For the text-containing cell, return its midpoint in [x, y] coordinate format. 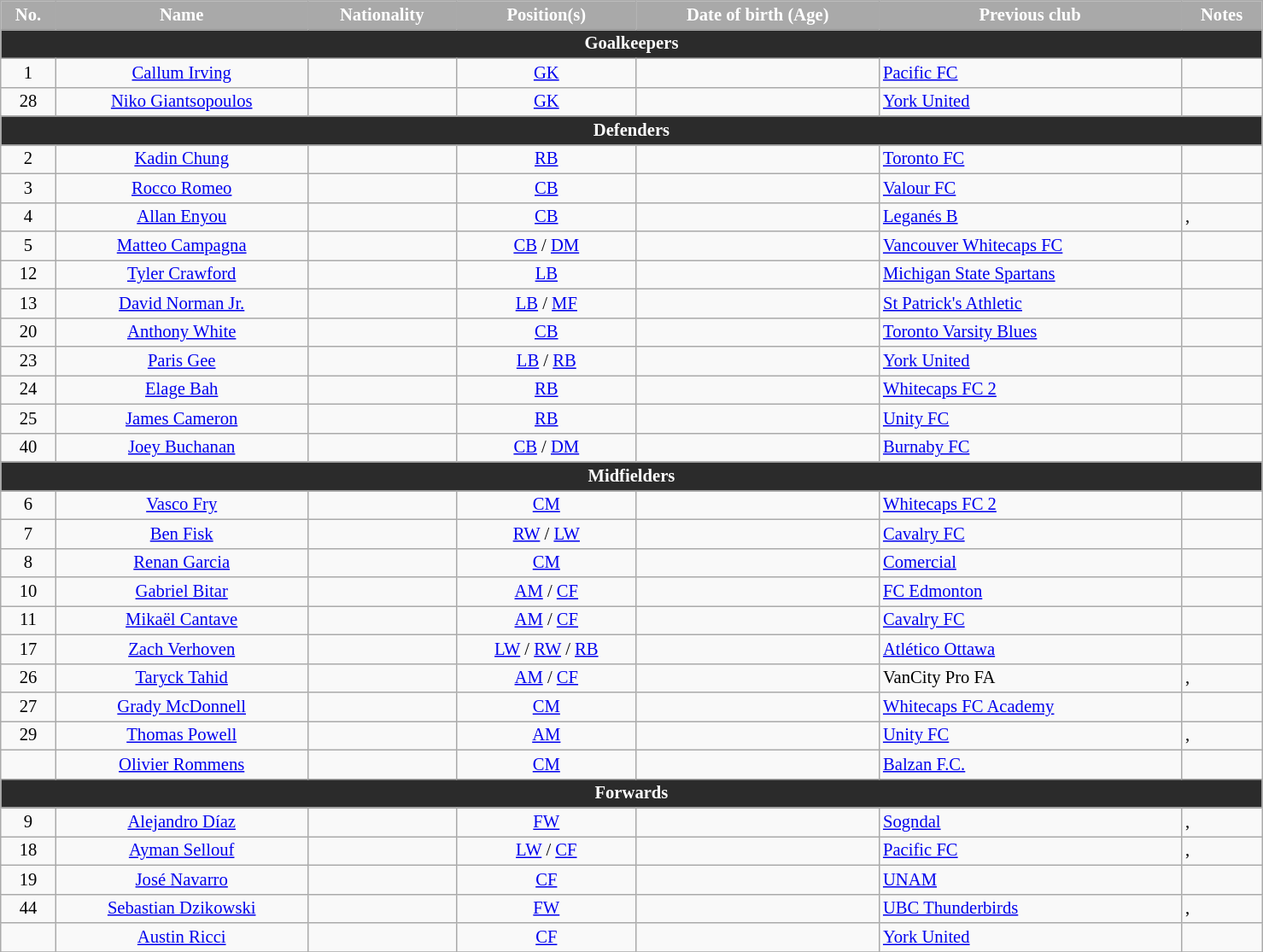
Date of birth (Age) [757, 15]
Anthony White [181, 332]
VanCity Pro FA [1030, 678]
17 [29, 649]
Previous club [1030, 15]
10 [29, 592]
Name [181, 15]
James Cameron [181, 418]
Forwards [632, 793]
Joey Buchanan [181, 447]
Alejandro Díaz [181, 822]
Burnaby FC [1030, 447]
20 [29, 332]
7 [29, 534]
3 [29, 188]
Toronto Varsity Blues [1030, 332]
Whitecaps FC Academy [1030, 706]
Rocco Romeo [181, 188]
Tyler Crawford [181, 274]
David Norman Jr. [181, 303]
Toronto FC [1030, 159]
Notes [1221, 15]
26 [29, 678]
José Navarro [181, 879]
Matteo Campagna [181, 245]
Thomas Powell [181, 735]
LB / MF [547, 303]
Kadin Chung [181, 159]
Taryck Tahid [181, 678]
Niko Giantsopoulos [181, 102]
Mikaël Cantave [181, 620]
Olivier Rommens [181, 764]
19 [29, 879]
23 [29, 361]
Comercial [1030, 563]
Position(s) [547, 15]
27 [29, 706]
12 [29, 274]
LW / CF [547, 850]
LB [547, 274]
28 [29, 102]
Vancouver Whitecaps FC [1030, 245]
Defenders [632, 131]
11 [29, 620]
Leganés B [1030, 217]
Sebastian Dzikowski [181, 908]
Elage Bah [181, 389]
Zach Verhoven [181, 649]
13 [29, 303]
FC Edmonton [1030, 592]
24 [29, 389]
Goalkeepers [632, 44]
6 [29, 505]
AM [547, 735]
Austin Ricci [181, 937]
Balzan F.C. [1030, 764]
5 [29, 245]
Atlético Ottawa [1030, 649]
Renan Garcia [181, 563]
Gabriel Bitar [181, 592]
Ayman Sellouf [181, 850]
Ben Fisk [181, 534]
No. [29, 15]
Grady McDonnell [181, 706]
40 [29, 447]
RW / LW [547, 534]
25 [29, 418]
LW / RW / RB [547, 649]
Nationality [382, 15]
29 [29, 735]
UNAM [1030, 879]
Valour FC [1030, 188]
Michigan State Spartans [1030, 274]
St Patrick's Athletic [1030, 303]
UBC Thunderbirds [1030, 908]
LB / RB [547, 361]
44 [29, 908]
9 [29, 822]
8 [29, 563]
4 [29, 217]
18 [29, 850]
2 [29, 159]
1 [29, 73]
Paris Gee [181, 361]
Callum Irving [181, 73]
Midfielders [632, 476]
Allan Enyou [181, 217]
Vasco Fry [181, 505]
Sogndal [1030, 822]
